Determine the (X, Y) coordinate at the center of the cell enclosing the given text.  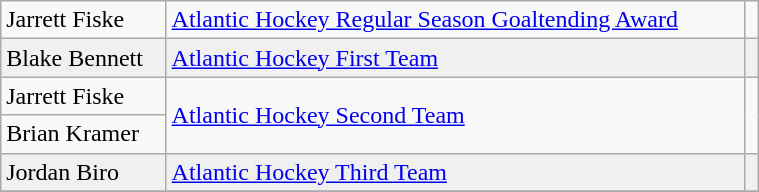
Jordan Biro (84, 172)
Brian Kramer (84, 134)
Atlantic Hockey Regular Season Goaltending Award (456, 20)
Atlantic Hockey Third Team (456, 172)
Atlantic Hockey First Team (456, 58)
Blake Bennett (84, 58)
Atlantic Hockey Second Team (456, 115)
